From the cell containing the given text, extract its center point as (x, y) coordinate. 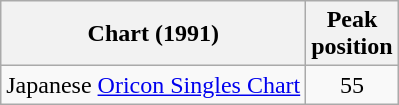
Japanese Oricon Singles Chart (154, 85)
55 (352, 85)
Peakposition (352, 34)
Chart (1991) (154, 34)
